Extract the (x, y) coordinate from the center of the cell holding the provided text.  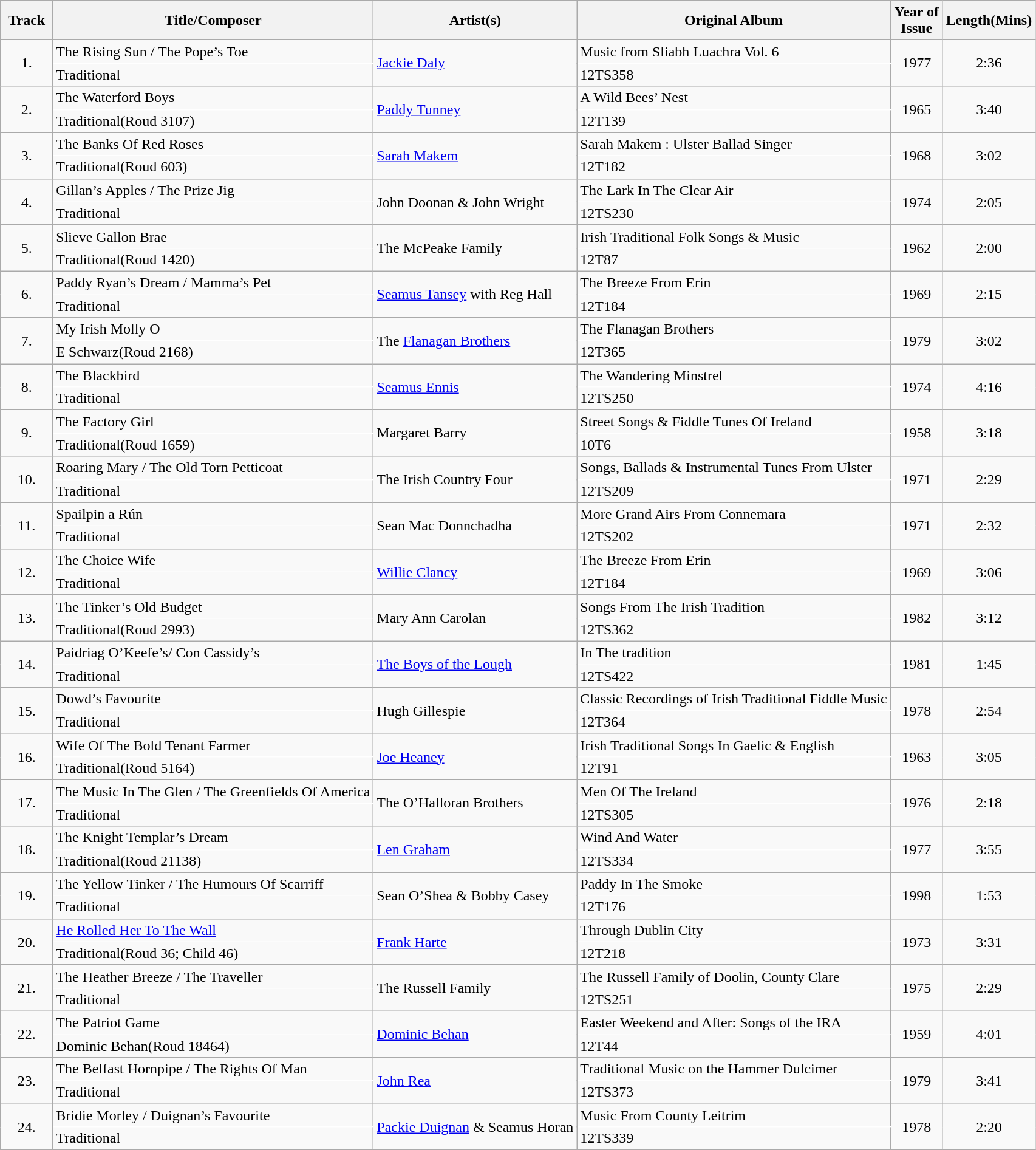
2:54 (989, 711)
Traditional(Roud 3107) (213, 121)
Music From County Leitrim (734, 1115)
Slieve Gallon Brae (213, 236)
The Wandering Minstrel (734, 375)
Sean Mac Donnchadha (475, 525)
12. (27, 572)
The Russell Family (475, 988)
Year of Issue (916, 21)
12TS373 (734, 1092)
The Blackbird (213, 375)
2. (27, 109)
He Rolled Her To The Wall (213, 930)
3. (27, 156)
3:06 (989, 572)
2:36 (989, 63)
Gillan’s Apples / The Prize Jig (213, 190)
The Irish Country Four (475, 479)
Traditional(Roud 21138) (213, 861)
17. (27, 803)
The Belfast Hornpipe / The Rights Of Man (213, 1069)
12TS305 (734, 815)
Len Graham (475, 849)
John Doonan & John Wright (475, 202)
The Patriot Game (213, 1022)
12T44 (734, 1046)
Through Dublin City (734, 930)
2:20 (989, 1127)
19. (27, 895)
Original Album (734, 21)
12T218 (734, 953)
Roaring Mary / The Old Torn Petticoat (213, 468)
3:31 (989, 942)
3:55 (989, 849)
The Waterford Boys (213, 98)
Margaret Barry (475, 433)
11. (27, 525)
14. (27, 664)
12T91 (734, 768)
5. (27, 248)
18. (27, 849)
The O’Halloran Brothers (475, 803)
The Tinker’s Old Budget (213, 606)
Wife Of The Bold Tenant Farmer (213, 745)
Traditional(Roud 5164) (213, 768)
The Factory Girl (213, 422)
12TS251 (734, 999)
Sarah Makem : Ulster Ballad Singer (734, 144)
Sean O’Shea & Bobby Casey (475, 895)
12T176 (734, 907)
22. (27, 1034)
1. (27, 63)
1959 (916, 1034)
More Grand Airs From Connemara (734, 514)
Seamus Ennis (475, 387)
10. (27, 479)
Length(Mins) (989, 21)
3:05 (989, 757)
1962 (916, 248)
12TS250 (734, 399)
13. (27, 618)
1968 (916, 156)
The Knight Templar’s Dream (213, 838)
12T87 (734, 259)
Wind And Water (734, 838)
Packie Duignan & Seamus Horan (475, 1127)
John Rea (475, 1081)
The Banks Of Red Roses (213, 144)
1981 (916, 664)
2:32 (989, 525)
12TS209 (734, 491)
1963 (916, 757)
8. (27, 387)
1965 (916, 109)
23. (27, 1081)
The McPeake Family (475, 248)
20. (27, 942)
Dowd’s Favourite (213, 699)
Songs From The Irish Tradition (734, 606)
12TS339 (734, 1138)
12TS422 (734, 676)
Hugh Gillespie (475, 711)
4:16 (989, 387)
Irish Traditional Folk Songs & Music (734, 236)
Traditional(Roud 603) (213, 167)
The Heather Breeze / The Traveller (213, 976)
7. (27, 341)
12T365 (734, 352)
12T139 (734, 121)
Easter Weekend and After: Songs of the IRA (734, 1022)
Music from Sliabh Luachra Vol. 6 (734, 52)
3:18 (989, 433)
1:53 (989, 895)
3:41 (989, 1081)
Traditional(Roud 2993) (213, 629)
The Rising Sun / The Pope’s Toe (213, 52)
Traditional Music on the Hammer Dulcimer (734, 1069)
12TS358 (734, 75)
Sarah Makem (475, 156)
2:00 (989, 248)
E Schwarz(Roud 2168) (213, 352)
Paddy Ryan’s Dream / Mamma’s Pet (213, 282)
Seamus Tansey with Reg Hall (475, 294)
In The tradition (734, 652)
1958 (916, 433)
1998 (916, 895)
The Lark In The Clear Air (734, 190)
1976 (916, 803)
1:45 (989, 664)
Title/Composer (213, 21)
Dominic Behan(Roud 18464) (213, 1046)
Frank Harte (475, 942)
6. (27, 294)
The Choice Wife (213, 560)
The Yellow Tinker / The Humours Of Scarriff (213, 884)
16. (27, 757)
12T364 (734, 722)
Paddy Tunney (475, 109)
3:12 (989, 618)
The Music In The Glen / The Greenfields Of America (213, 792)
Street Songs & Fiddle Tunes Of Ireland (734, 422)
Classic Recordings of Irish Traditional Fiddle Music (734, 699)
9. (27, 433)
1975 (916, 988)
A Wild Bees’ Nest (734, 98)
Irish Traditional Songs In Gaelic & English (734, 745)
1973 (916, 942)
Traditional(Roud 1659) (213, 445)
Songs, Ballads & Instrumental Tunes From Ulster (734, 468)
15. (27, 711)
12TS334 (734, 861)
Jackie Daly (475, 63)
12T182 (734, 167)
12TS362 (734, 629)
12TS202 (734, 537)
My Irish Molly O (213, 329)
24. (27, 1127)
2:05 (989, 202)
Joe Heaney (475, 757)
Traditional(Roud 1420) (213, 259)
1982 (916, 618)
Spailpin a Rún (213, 514)
3:40 (989, 109)
The Russell Family of Doolin, County Clare (734, 976)
Dominic Behan (475, 1034)
Paidriag O’Keefe’s/ Con Cassidy’s (213, 652)
The Boys of the Lough (475, 664)
Willie Clancy (475, 572)
Bridie Morley / Duignan’s Favourite (213, 1115)
4. (27, 202)
Track (27, 21)
4:01 (989, 1034)
Artist(s) (475, 21)
10T6 (734, 445)
2:18 (989, 803)
12TS230 (734, 213)
Traditional(Roud 36; Child 46) (213, 953)
21. (27, 988)
2:15 (989, 294)
Paddy In The Smoke (734, 884)
Men Of The Ireland (734, 792)
Mary Ann Carolan (475, 618)
